Return (X, Y) of the center of cell containing provided text 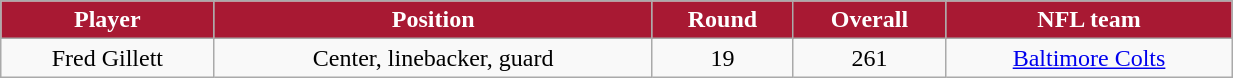
Baltimore Colts (1088, 58)
Round (722, 20)
Player (108, 20)
Fred Gillett (108, 58)
NFL team (1088, 20)
Center, linebacker, guard (433, 58)
261 (869, 58)
Overall (869, 20)
Position (433, 20)
19 (722, 58)
